Find where the given text appears and provide that cell's center as [X, Y] coordinate. 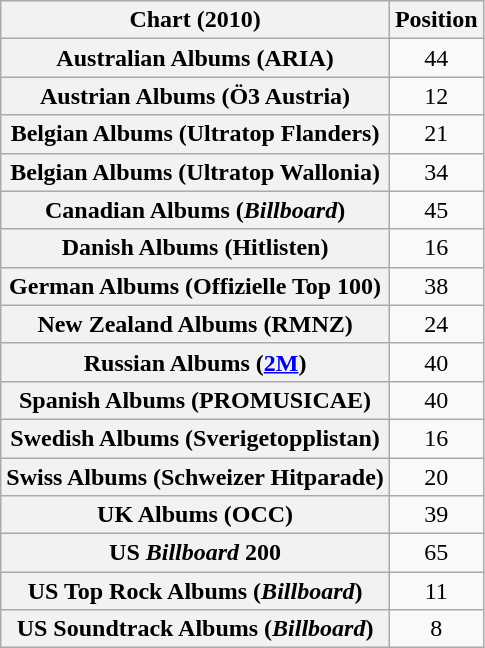
Australian Albums (ARIA) [196, 58]
21 [436, 134]
Canadian Albums (Billboard) [196, 210]
Spanish Albums (PROMUSICAE) [196, 400]
US Billboard 200 [196, 553]
38 [436, 286]
Position [436, 20]
8 [436, 629]
Chart (2010) [196, 20]
12 [436, 96]
Belgian Albums (Ultratop Flanders) [196, 134]
65 [436, 553]
34 [436, 172]
Swiss Albums (Schweizer Hitparade) [196, 477]
Austrian Albums (Ö3 Austria) [196, 96]
Russian Albums (2M) [196, 362]
UK Albums (OCC) [196, 515]
Swedish Albums (Sverigetopplistan) [196, 438]
German Albums (Offizielle Top 100) [196, 286]
20 [436, 477]
Danish Albums (Hitlisten) [196, 248]
45 [436, 210]
US Soundtrack Albums (Billboard) [196, 629]
39 [436, 515]
24 [436, 324]
New Zealand Albums (RMNZ) [196, 324]
US Top Rock Albums (Billboard) [196, 591]
11 [436, 591]
44 [436, 58]
Belgian Albums (Ultratop Wallonia) [196, 172]
